Detect which cell encompasses the target text, then output its (X, Y) center coordinate. 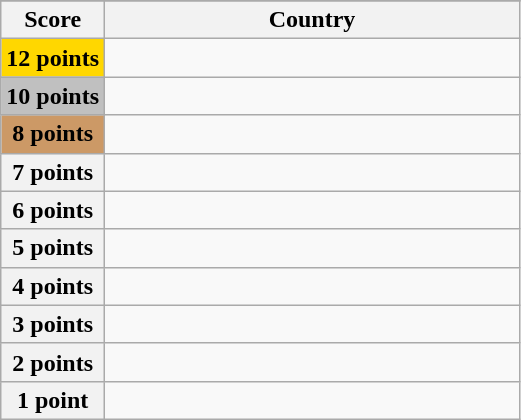
7 points (53, 172)
2 points (53, 362)
5 points (53, 248)
10 points (53, 96)
3 points (53, 324)
8 points (53, 134)
Country (312, 20)
12 points (53, 58)
6 points (53, 210)
4 points (53, 286)
Score (53, 20)
1 point (53, 400)
